For the text-containing cell, return its midpoint in [X, Y] coordinate format. 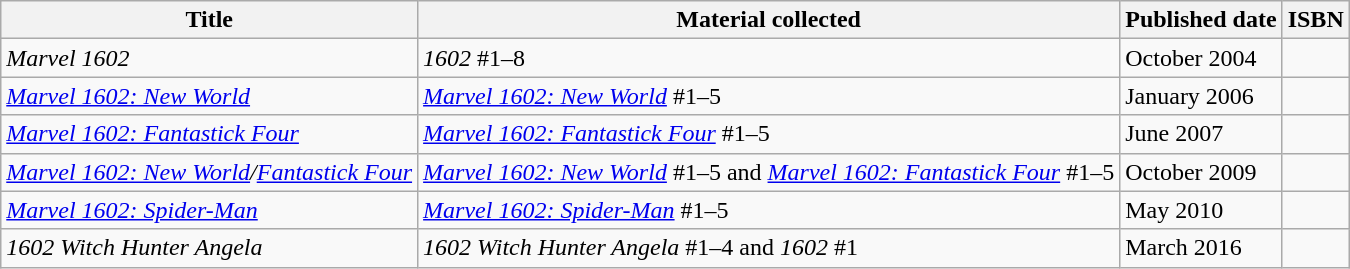
Marvel 1602: New World #1–5 [769, 96]
Marvel 1602: Fantastick Four #1–5 [769, 134]
Published date [1201, 20]
ISBN [1316, 20]
1602 #1–8 [769, 58]
Marvel 1602: Spider-Man [210, 210]
Title [210, 20]
October 2004 [1201, 58]
June 2007 [1201, 134]
Marvel 1602 [210, 58]
Marvel 1602: Spider-Man #1–5 [769, 210]
March 2016 [1201, 248]
May 2010 [1201, 210]
Material collected [769, 20]
Marvel 1602: New World #1–5 and Marvel 1602: Fantastick Four #1–5 [769, 172]
January 2006 [1201, 96]
Marvel 1602: Fantastick Four [210, 134]
1602 Witch Hunter Angela [210, 248]
1602 Witch Hunter Angela #1–4 and 1602 #1 [769, 248]
Marvel 1602: New World [210, 96]
Marvel 1602: New World/Fantastick Four [210, 172]
October 2009 [1201, 172]
